Capture the cell that displays the provided text and extract its [X, Y] central coordinate. 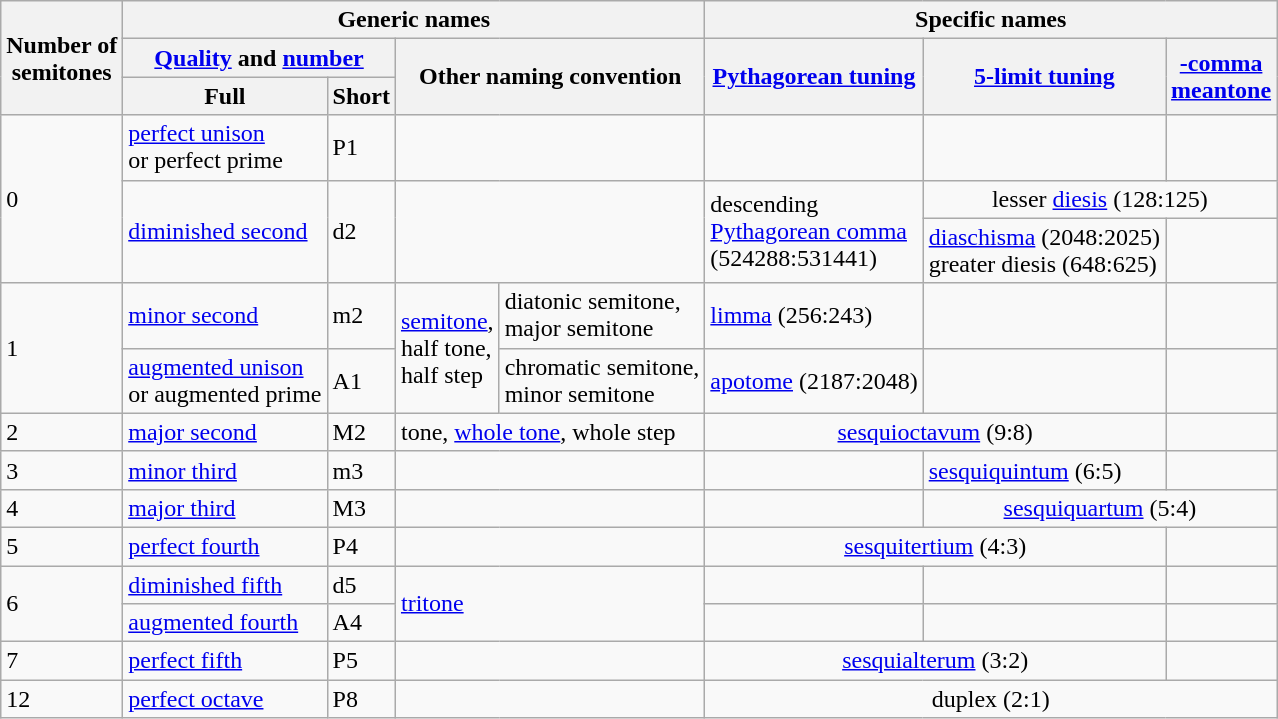
Full [225, 96]
Specific names [991, 20]
Generic names [414, 20]
tone, whole tone, whole step [550, 432]
diminished second [225, 232]
semitone,half tone,half step [447, 348]
sesquiquintum (6:5) [1044, 470]
1 [62, 348]
M2 [361, 432]
perfect octave [225, 699]
sesquialterum (3:2) [936, 661]
Pythagorean tuning [814, 77]
diatonic semitone,major semitone [602, 316]
M3 [361, 508]
duplex (2:1) [991, 699]
A1 [361, 380]
perfect fourth [225, 546]
Number ofsemitones [62, 58]
diminished fifth [225, 585]
apotome (2187:2048) [814, 380]
P1 [361, 148]
tritone [550, 604]
minor third [225, 470]
P5 [361, 661]
d2 [361, 232]
6 [62, 604]
chromatic semitone,minor semitone [602, 380]
P8 [361, 699]
perfect unison or perfect prime [225, 148]
major third [225, 508]
major second [225, 432]
2 [62, 432]
lesser diesis (128:125) [1100, 199]
d5 [361, 585]
limma (256:243) [814, 316]
m3 [361, 470]
5 [62, 546]
P4 [361, 546]
Other naming convention [550, 77]
perfect fifth [225, 661]
augmented fourth [225, 623]
descendingPythagorean comma(524288:531441) [814, 232]
augmented unison or augmented prime [225, 380]
sesquitertium (4:3) [936, 546]
m2 [361, 316]
Short [361, 96]
sesquiquartum (5:4) [1100, 508]
12 [62, 699]
0 [62, 199]
diaschisma (2048:2025)greater diesis (648:625) [1044, 250]
7 [62, 661]
A4 [361, 623]
Quality and number [260, 58]
minor second [225, 316]
-commameantone [1222, 77]
4 [62, 508]
5-limit tuning [1044, 77]
sesquioctavum (9:8) [936, 432]
3 [62, 470]
